Locate the cell with the specified text and output its [x, y] center coordinate. 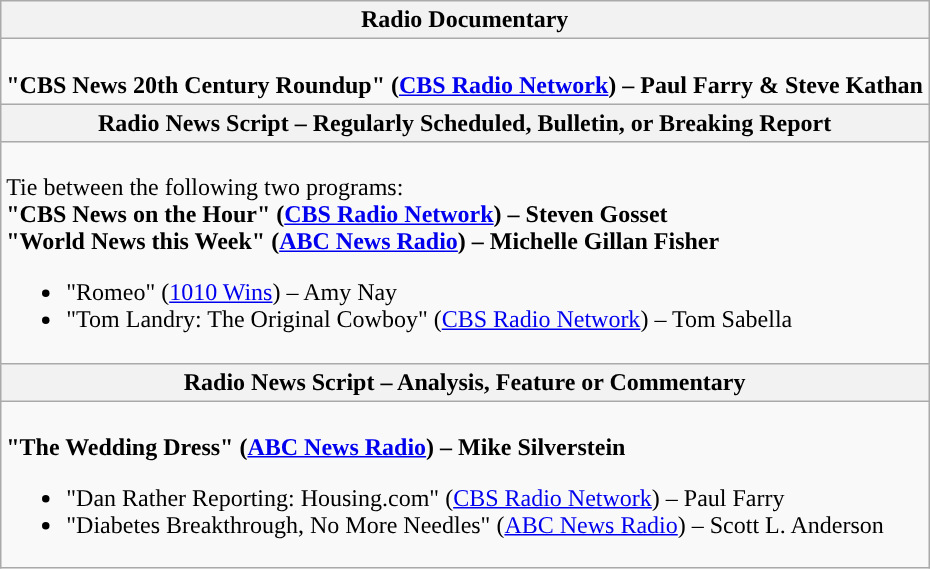
Radio News Script – Analysis, Feature or Commentary [465, 382]
"CBS News 20th Century Roundup" (CBS Radio Network) – Paul Farry & Steve Kathan [465, 72]
Radio News Script – Regularly Scheduled, Bulletin, or Breaking Report [465, 123]
Radio Documentary [465, 20]
